Determine the (X, Y) coordinate at the center of the cell enclosing the given text.  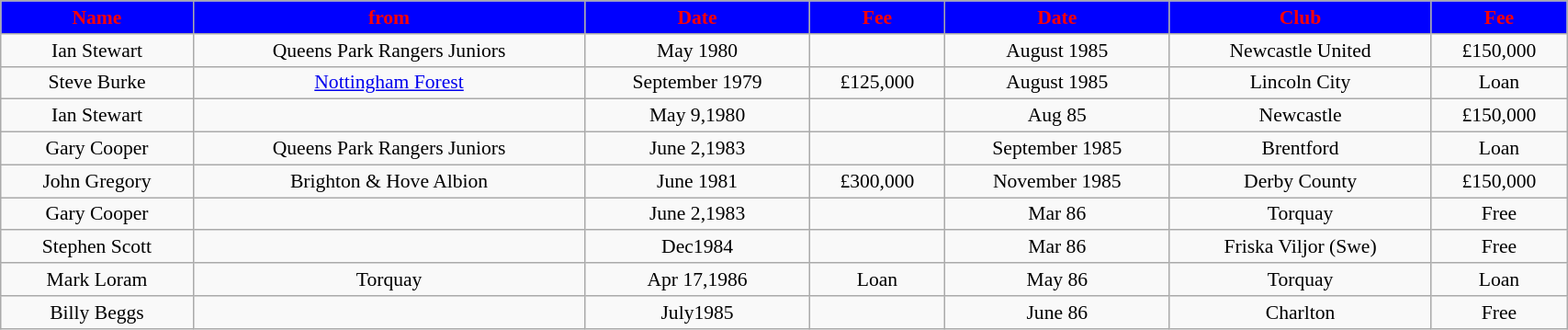
September 1979 (697, 83)
John Gregory (97, 181)
£300,000 (876, 181)
Lincoln City (1301, 83)
Charlton (1301, 313)
June 86 (1057, 313)
£125,000 (876, 83)
September 1985 (1057, 149)
Friska Viljor (Swe) (1301, 247)
Nottingham Forest (389, 83)
Newcastle United (1301, 51)
Name (97, 17)
from (389, 17)
June 1981 (697, 181)
Brighton & Hove Albion (389, 181)
July1985 (697, 313)
Derby County (1301, 181)
Stephen Scott (97, 247)
Dec1984 (697, 247)
November 1985 (1057, 181)
Club (1301, 17)
Mark Loram (97, 279)
Steve Burke (97, 83)
May 9,1980 (697, 116)
Brentford (1301, 149)
Apr 17,1986 (697, 279)
May 86 (1057, 279)
Billy Beggs (97, 313)
Aug 85 (1057, 116)
May 1980 (697, 51)
Newcastle (1301, 116)
